Return [x, y] of the center of cell containing provided text 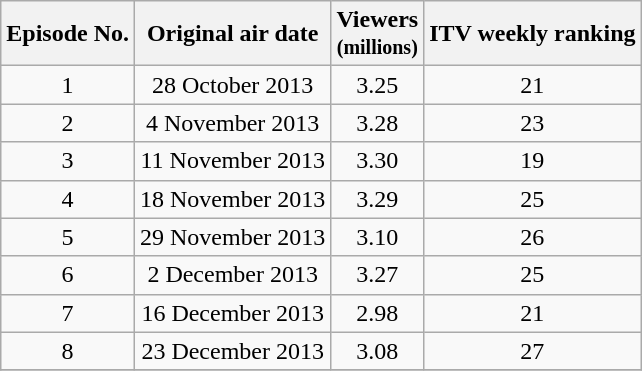
Episode No. [68, 34]
4 November 2013 [233, 123]
26 [532, 237]
27 [532, 351]
3 [68, 161]
Original air date [233, 34]
7 [68, 313]
5 [68, 237]
2 [68, 123]
29 November 2013 [233, 237]
3.29 [378, 199]
6 [68, 275]
3.30 [378, 161]
16 December 2013 [233, 313]
18 November 2013 [233, 199]
1 [68, 85]
Viewers(millions) [378, 34]
19 [532, 161]
3.08 [378, 351]
8 [68, 351]
3.10 [378, 237]
2.98 [378, 313]
11 November 2013 [233, 161]
23 [532, 123]
ITV weekly ranking [532, 34]
3.25 [378, 85]
3.28 [378, 123]
23 December 2013 [233, 351]
4 [68, 199]
3.27 [378, 275]
28 October 2013 [233, 85]
2 December 2013 [233, 275]
